Detect which cell encompasses the target text, then output its (x, y) center coordinate. 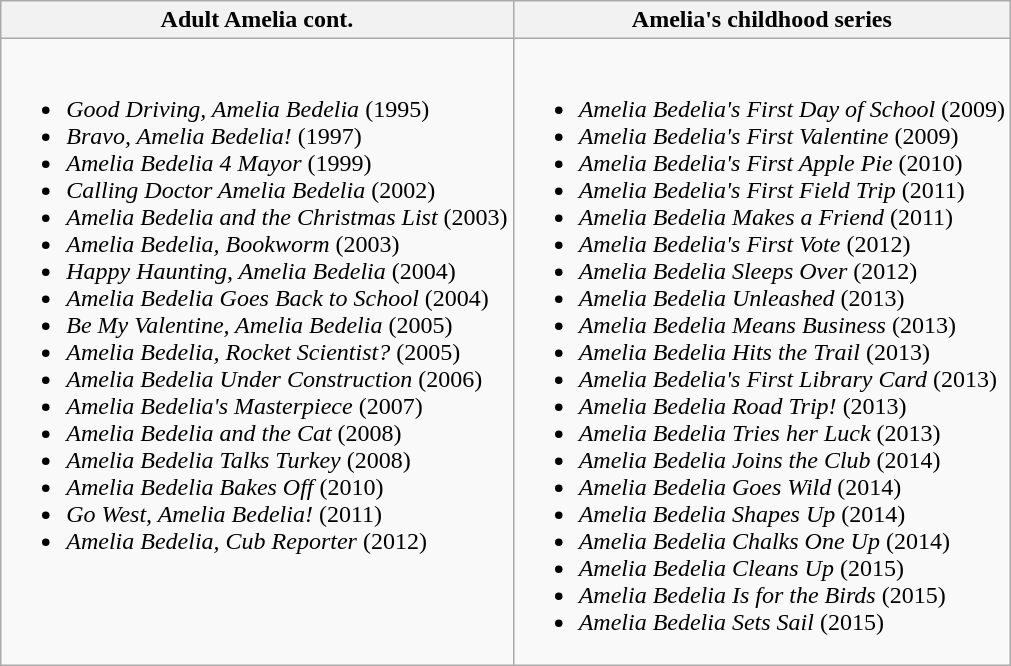
Adult Amelia cont. (257, 20)
Amelia's childhood series (762, 20)
